Identify which cell holds the provided text, then report its (X, Y) central coordinate. 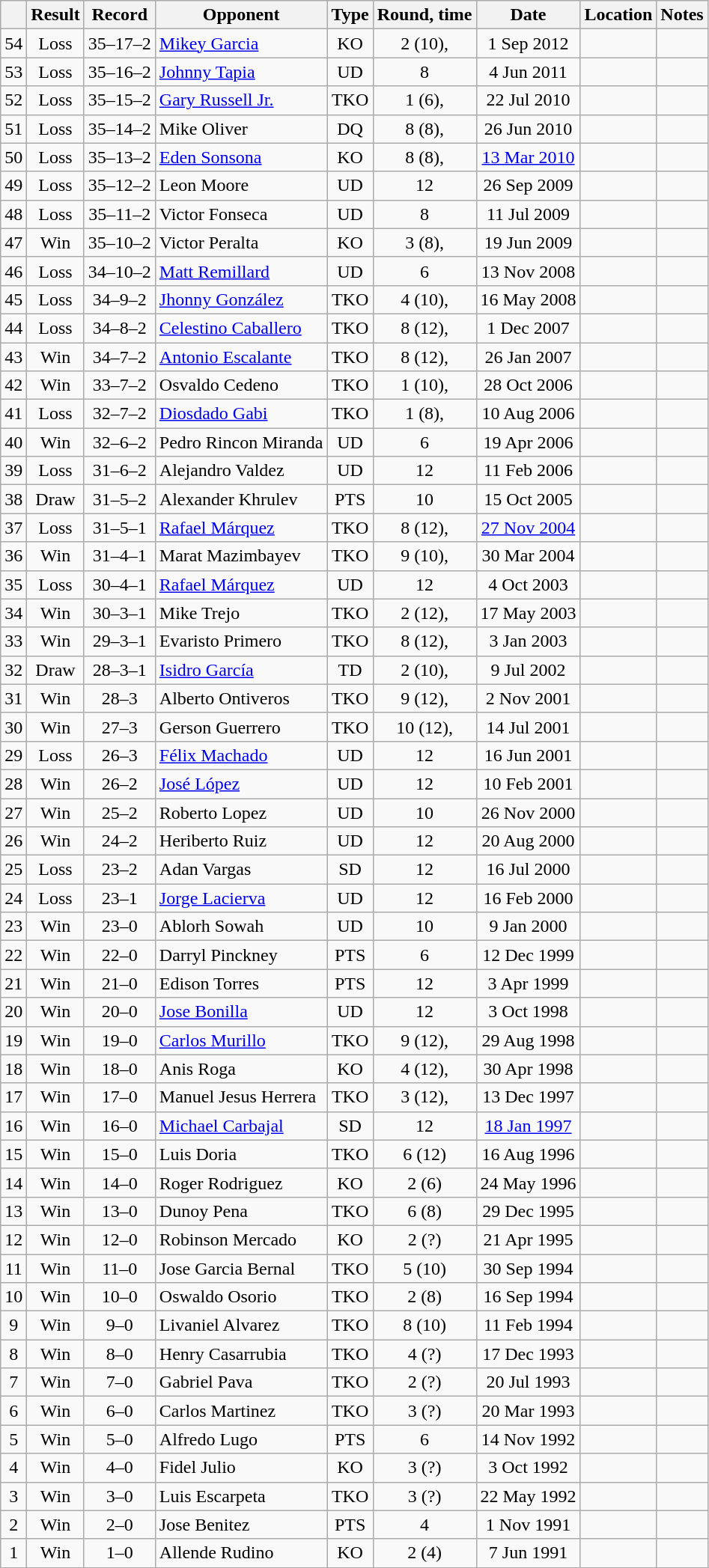
51 (13, 129)
27–3 (120, 727)
43 (13, 357)
1 (8), (425, 414)
23–1 (120, 898)
30 Sep 1994 (529, 1269)
Diosdado Gabi (241, 414)
29 Dec 1995 (529, 1211)
18–0 (120, 1069)
Record (120, 15)
2 (4) (425, 1553)
Matt Remillard (241, 271)
21–0 (120, 983)
24 (13, 898)
7–0 (120, 1382)
TD (350, 670)
Carlos Murillo (241, 1040)
13 Dec 1997 (529, 1097)
40 (13, 442)
41 (13, 414)
9 Jan 2000 (529, 927)
36 (13, 556)
34–7–2 (120, 357)
39 (13, 471)
Jose Benitez (241, 1525)
26 Jan 2007 (529, 357)
9 Jul 2002 (529, 670)
1 Sep 2012 (529, 43)
Victor Fonseca (241, 214)
7 Jun 1991 (529, 1553)
48 (13, 214)
31 (13, 698)
53 (13, 72)
10 Feb 2001 (529, 784)
20 Jul 1993 (529, 1382)
14 Jul 2001 (529, 727)
Notes (682, 15)
Round, time (425, 15)
31–6–2 (120, 471)
35–16–2 (120, 72)
32–6–2 (120, 442)
Eden Sonsona (241, 157)
Dunoy Pena (241, 1211)
1 Dec 2007 (529, 328)
16 (13, 1126)
30–4–1 (120, 585)
16 Jul 2000 (529, 870)
19 Apr 2006 (529, 442)
Allende Rudino (241, 1553)
4–0 (120, 1468)
Evaristo Primero (241, 641)
21 (13, 983)
34–8–2 (120, 328)
3–0 (120, 1496)
Fidel Julio (241, 1468)
17 (13, 1097)
2 (6) (425, 1183)
10–0 (120, 1297)
Jose Bonilla (241, 1012)
26–3 (120, 755)
Leon Moore (241, 186)
21 Apr 1995 (529, 1239)
4 Jun 2011 (529, 72)
35–13–2 (120, 157)
13 Mar 2010 (529, 157)
Gerson Guerrero (241, 727)
23–0 (120, 927)
9–0 (120, 1326)
24–2 (120, 841)
29 Aug 1998 (529, 1040)
Mike Trejo (241, 613)
38 (13, 499)
Alejandro Valdez (241, 471)
24 May 1996 (529, 1183)
2 (13, 1525)
4 (10), (425, 299)
3 (13, 1496)
8–0 (120, 1354)
33 (13, 641)
54 (13, 43)
19 (13, 1040)
Félix Machado (241, 755)
49 (13, 186)
13 Nov 2008 (529, 271)
12 Dec 1999 (529, 955)
35–11–2 (120, 214)
7 (13, 1382)
16 Jun 2001 (529, 755)
17–0 (120, 1097)
26 Jun 2010 (529, 129)
26 Sep 2009 (529, 186)
20 Mar 1993 (529, 1411)
26 Nov 2000 (529, 812)
20 (13, 1012)
12–0 (120, 1239)
11 Feb 1994 (529, 1326)
Location (618, 15)
50 (13, 157)
27 Nov 2004 (529, 528)
28–3 (120, 698)
Victor Peralta (241, 242)
Alfredo Lugo (241, 1439)
16 Feb 2000 (529, 898)
Gary Russell Jr. (241, 100)
3 Oct 1992 (529, 1468)
5 (10) (425, 1269)
15 (13, 1154)
16 Aug 1996 (529, 1154)
34–10–2 (120, 271)
Gabriel Pava (241, 1382)
6–0 (120, 1411)
Carlos Martinez (241, 1411)
34–9–2 (120, 299)
17 Dec 1993 (529, 1354)
17 May 2003 (529, 613)
47 (13, 242)
Result (55, 15)
2 (12), (425, 613)
18 Jan 1997 (529, 1126)
30–3–1 (120, 613)
2 Nov 2001 (529, 698)
1–0 (120, 1553)
3 Oct 1998 (529, 1012)
28 (13, 784)
45 (13, 299)
Jorge Lacierva (241, 898)
30 Mar 2004 (529, 556)
35 (13, 585)
29–3–1 (120, 641)
Ablorh Sowah (241, 927)
Opponent (241, 15)
15 Oct 2005 (529, 499)
26 (13, 841)
35–10–2 (120, 242)
35–14–2 (120, 129)
35–15–2 (120, 100)
44 (13, 328)
10 Aug 2006 (529, 414)
23 (13, 927)
11–0 (120, 1269)
Darryl Pinckney (241, 955)
Adan Vargas (241, 870)
31–5–1 (120, 528)
Mikey Garcia (241, 43)
Manuel Jesus Herrera (241, 1097)
22 (13, 955)
11 (13, 1269)
34 (13, 613)
52 (13, 100)
José López (241, 784)
Johnny Tapia (241, 72)
5 (13, 1439)
13–0 (120, 1211)
13 (13, 1211)
35–12–2 (120, 186)
22 May 1992 (529, 1496)
31–5–2 (120, 499)
9 (10), (425, 556)
23–2 (120, 870)
26–2 (120, 784)
20 Aug 2000 (529, 841)
9 (13, 1326)
2 (8) (425, 1297)
16 Sep 1994 (529, 1297)
DQ (350, 129)
Marat Mazimbayev (241, 556)
15–0 (120, 1154)
42 (13, 385)
14–0 (120, 1183)
20–0 (120, 1012)
Osvaldo Cedeno (241, 385)
Henry Casarrubia (241, 1354)
Luis Doria (241, 1154)
3 (8), (425, 242)
Pedro Rincon Miranda (241, 442)
Michael Carbajal (241, 1126)
14 (13, 1183)
19 Jun 2009 (529, 242)
2–0 (120, 1525)
14 Nov 1992 (529, 1439)
Roberto Lopez (241, 812)
10 (12), (425, 727)
6 (8) (425, 1211)
11 Feb 2006 (529, 471)
22 Jul 2010 (529, 100)
Alberto Ontiveros (241, 698)
27 (13, 812)
16–0 (120, 1126)
3 Apr 1999 (529, 983)
1 (10), (425, 385)
Jhonny González (241, 299)
Heriberto Ruiz (241, 841)
Jose Garcia Bernal (241, 1269)
1 (13, 1553)
25 (13, 870)
30 (13, 727)
18 (13, 1069)
22–0 (120, 955)
32–7–2 (120, 414)
1 Nov 1991 (529, 1525)
3 (12), (425, 1097)
3 Jan 2003 (529, 641)
46 (13, 271)
Type (350, 15)
4 Oct 2003 (529, 585)
Anis Roga (241, 1069)
Isidro García (241, 670)
Edison Torres (241, 983)
6 (12) (425, 1154)
29 (13, 755)
4 (12), (425, 1069)
4 (?) (425, 1354)
Date (529, 15)
8 (10) (425, 1326)
1 (6), (425, 100)
Luis Escarpeta (241, 1496)
37 (13, 528)
31–4–1 (120, 556)
32 (13, 670)
Roger Rodriguez (241, 1183)
Livaniel Alvarez (241, 1326)
28 Oct 2006 (529, 385)
25–2 (120, 812)
28–3–1 (120, 670)
19–0 (120, 1040)
Alexander Khrulev (241, 499)
Antonio Escalante (241, 357)
Mike Oliver (241, 129)
35–17–2 (120, 43)
5–0 (120, 1439)
30 Apr 1998 (529, 1069)
11 Jul 2009 (529, 214)
16 May 2008 (529, 299)
Oswaldo Osorio (241, 1297)
Celestino Caballero (241, 328)
Robinson Mercado (241, 1239)
33–7–2 (120, 385)
